Search for the cell housing the specified text and yield its (x, y) center coordinate. 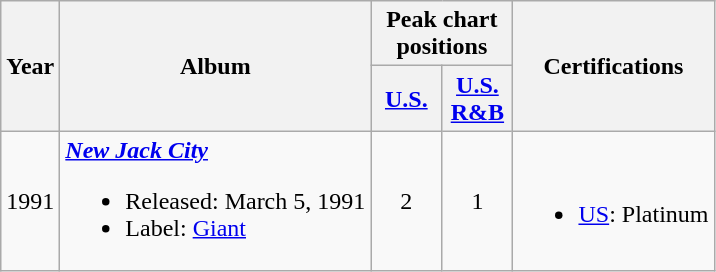
1 (478, 201)
U.S. R&B (478, 98)
US: Platinum (614, 201)
U.S. (406, 98)
New Jack CityReleased: March 5, 1991Label: Giant (216, 201)
Certifications (614, 66)
Year (30, 66)
Album (216, 66)
1991 (30, 201)
2 (406, 201)
Peak chart positions (442, 34)
